Return [x, y] of the center of cell containing provided text 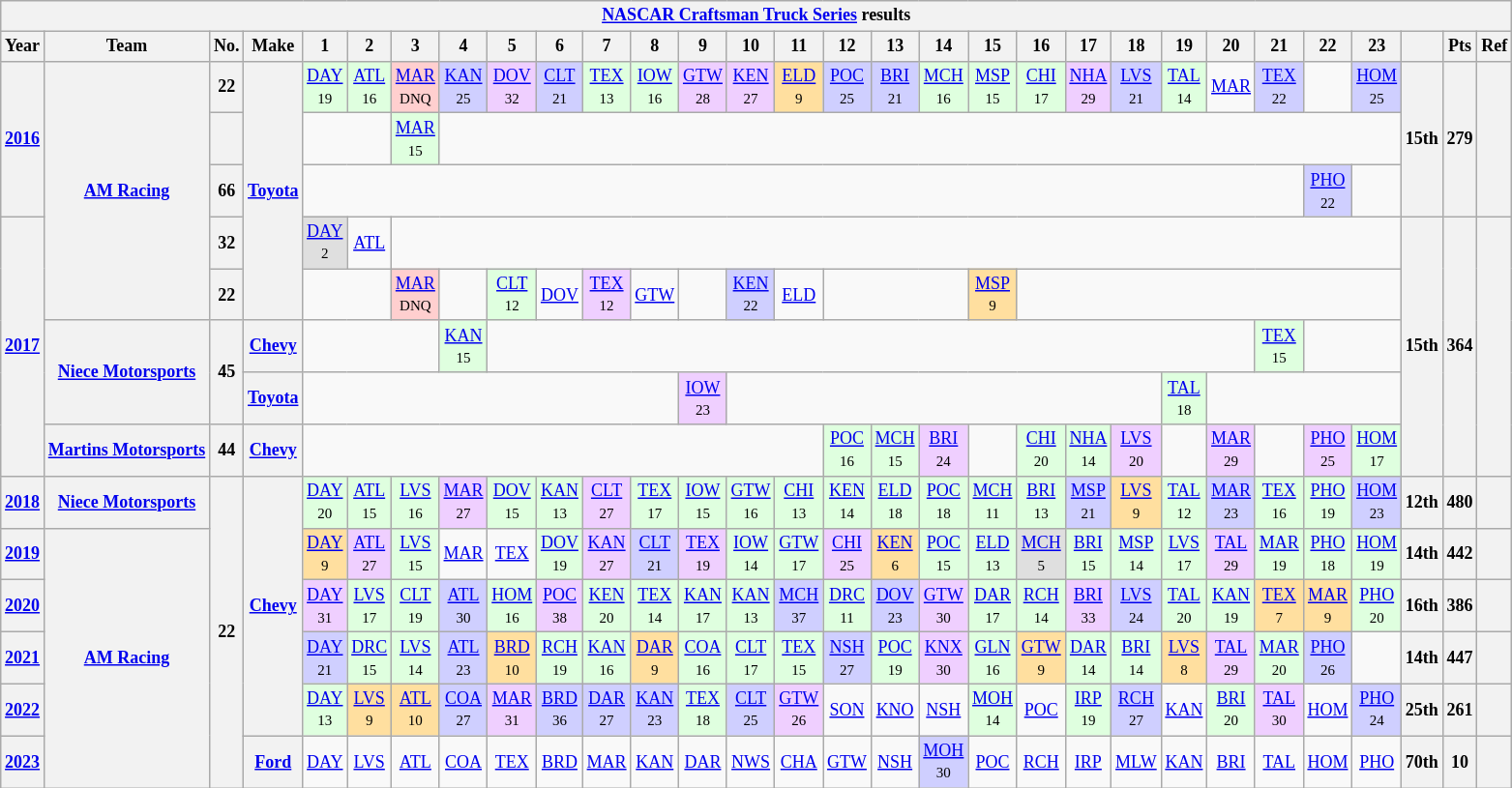
CLT25 [751, 710]
15 [993, 46]
TEX17 [655, 502]
KNX30 [944, 657]
BRI15 [1088, 554]
KEN14 [847, 502]
BRI20 [1231, 710]
25th [1422, 710]
Make [273, 46]
ATL23 [463, 657]
ATL16 [370, 87]
CHI17 [1041, 87]
Pts [1460, 46]
18 [1136, 46]
NASCAR Craftsman Truck Series results [756, 15]
DAR9 [655, 657]
ELD9 [799, 87]
KAN19 [1231, 606]
CHI25 [847, 554]
DOV32 [513, 87]
TEX16 [1279, 502]
MLW [1136, 762]
MCH16 [944, 87]
HOM17 [1378, 451]
LVS8 [1184, 657]
POC19 [895, 657]
2018 [23, 502]
ATL27 [370, 554]
Martins Motorsports [126, 451]
GTW16 [751, 502]
2017 [23, 346]
NHA14 [1088, 451]
DAY2 [325, 243]
IOW15 [703, 502]
MSP15 [993, 87]
TEX18 [703, 710]
66 [226, 190]
TAL12 [1184, 502]
GLN16 [993, 657]
CHA [799, 762]
2016 [23, 139]
MAR15 [416, 139]
KEN6 [895, 554]
MSP14 [1136, 554]
GTW30 [944, 606]
14 [944, 46]
PHO20 [1378, 606]
LVS24 [1136, 606]
DOV23 [895, 606]
IRP [1088, 762]
TAL20 [1184, 606]
No. [226, 46]
LVS21 [1136, 87]
RCH14 [1041, 606]
16th [1422, 606]
KAN16 [607, 657]
KAN23 [655, 710]
BRI33 [1088, 606]
COA [463, 762]
KAN17 [703, 606]
IOW16 [655, 87]
442 [1460, 554]
MAR19 [1279, 554]
21 [1279, 46]
TAL [1279, 762]
MCH15 [895, 451]
2021 [23, 657]
4 [463, 46]
DAR27 [607, 710]
480 [1460, 502]
ELD13 [993, 554]
23 [1378, 46]
GTW17 [799, 554]
POC15 [944, 554]
PHO26 [1327, 657]
TEX19 [703, 554]
BRI14 [1136, 657]
NWS [751, 762]
GTW28 [703, 87]
KEN20 [607, 606]
MOH30 [944, 762]
HOM23 [1378, 502]
Year [23, 46]
LVS16 [416, 502]
SON [847, 710]
LVS14 [416, 657]
5 [513, 46]
2023 [23, 762]
RCH27 [1136, 710]
IRP19 [1088, 710]
TAL14 [1184, 87]
45 [226, 371]
2022 [23, 710]
MAR9 [1327, 606]
RCH19 [560, 657]
CLT17 [751, 657]
2019 [23, 554]
DAR17 [993, 606]
KAN25 [463, 87]
DOV19 [560, 554]
279 [1460, 139]
GTW26 [799, 710]
Ref [1495, 46]
12 [847, 46]
1 [325, 46]
LVS20 [1136, 451]
POC25 [847, 87]
POC16 [847, 451]
2 [370, 46]
HOM16 [513, 606]
PHO [1378, 762]
KEN27 [751, 87]
MSP21 [1088, 502]
GTW9 [1041, 657]
LVS [370, 762]
CLT12 [513, 295]
LVS15 [416, 554]
TEX13 [607, 87]
RCH [1041, 762]
CHI20 [1041, 451]
PHO18 [1327, 554]
KNO [895, 710]
IOW23 [703, 398]
MCH37 [799, 606]
MAR31 [513, 710]
COA16 [703, 657]
17 [1088, 46]
9 [703, 46]
ELD [799, 295]
MSP9 [993, 295]
BRI13 [1041, 502]
364 [1460, 346]
POC38 [560, 606]
KEN22 [751, 295]
DAY [325, 762]
MOH14 [993, 710]
447 [1460, 657]
20 [1231, 46]
DAR14 [1088, 657]
DRC15 [370, 657]
CHI13 [799, 502]
TAL30 [1279, 710]
TEX22 [1279, 87]
DAY9 [325, 554]
ELD18 [895, 502]
BRI [1231, 762]
TEX14 [655, 606]
DRC11 [847, 606]
KAN27 [607, 554]
MCH11 [993, 502]
PHO25 [1327, 451]
261 [1460, 710]
PHO24 [1378, 710]
ATL10 [416, 710]
PHO22 [1327, 190]
BRI24 [944, 451]
MAR29 [1231, 451]
DAY31 [325, 606]
Team [126, 46]
HOM25 [1378, 87]
ATL15 [370, 502]
11 [799, 46]
DAY13 [325, 710]
BRD10 [513, 657]
ATL30 [463, 606]
TEX12 [607, 295]
2020 [23, 606]
HOM19 [1378, 554]
16 [1041, 46]
TEX7 [1279, 606]
44 [226, 451]
DAY21 [325, 657]
NHA29 [1088, 87]
BRD36 [560, 710]
MAR20 [1279, 657]
DOV [560, 295]
NSH27 [847, 657]
MAR27 [463, 502]
IOW14 [751, 554]
12th [1422, 502]
19 [1184, 46]
DAY20 [325, 502]
32 [226, 243]
8 [655, 46]
MCH5 [1041, 554]
3 [416, 46]
70th [1422, 762]
DOV15 [513, 502]
TAL18 [1184, 398]
COA27 [463, 710]
13 [895, 46]
DAR [703, 762]
6 [560, 46]
CLT19 [416, 606]
Ford [273, 762]
CLT27 [607, 502]
MAR23 [1231, 502]
7 [607, 46]
BRI21 [895, 87]
386 [1460, 606]
BRD [560, 762]
DAY19 [325, 87]
POC18 [944, 502]
KAN15 [463, 346]
PHO19 [1327, 502]
